From the cell containing the given text, extract its center point as (X, Y) coordinate. 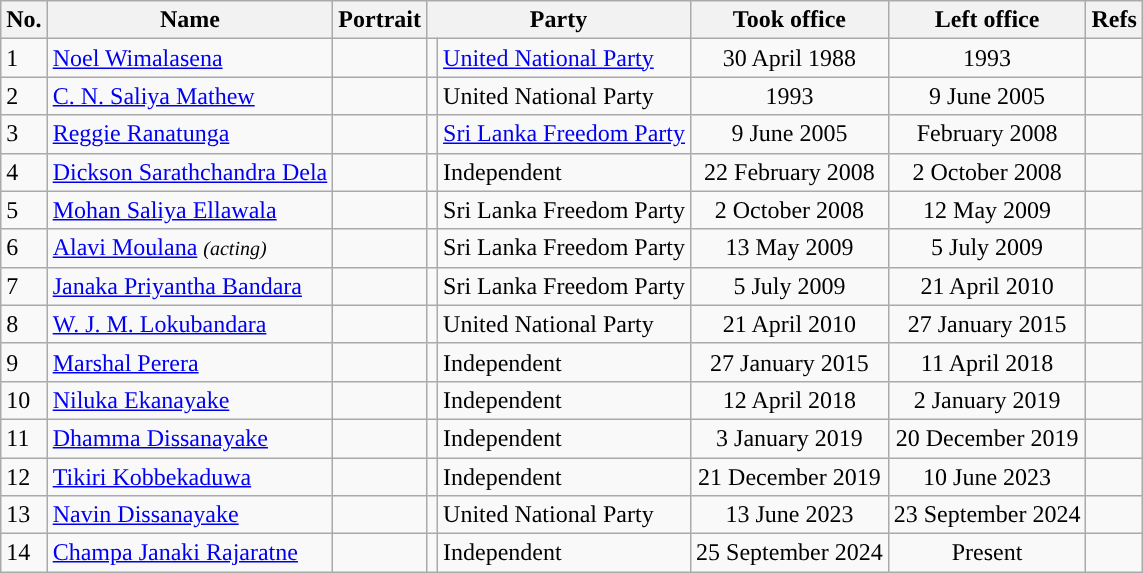
C. N. Saliya Mathew (190, 96)
Portrait (380, 20)
Navin Dissanayake (190, 515)
3 (24, 134)
Noel Wimalasena (190, 58)
30 April 1988 (790, 58)
12 April 2018 (790, 400)
Tikiri Kobbekaduwa (190, 477)
Champa Janaki Rajaratne (190, 553)
No. (24, 20)
13 (24, 515)
Dickson Sarathchandra Dela (190, 172)
14 (24, 553)
2 January 2019 (987, 400)
4 (24, 172)
13 May 2009 (790, 248)
20 December 2019 (987, 438)
11 April 2018 (987, 362)
8 (24, 324)
Refs (1114, 20)
10 June 2023 (987, 477)
1 (24, 58)
13 June 2023 (790, 515)
23 September 2024 (987, 515)
2 (24, 96)
Left office (987, 20)
10 (24, 400)
Janaka Priyantha Bandara (190, 286)
25 September 2024 (790, 553)
3 January 2019 (790, 438)
12 May 2009 (987, 210)
Niluka Ekanayake (190, 400)
7 (24, 286)
Mohan Saliya Ellawala (190, 210)
W. J. M. Lokubandara (190, 324)
February 2008 (987, 134)
Name (190, 20)
Marshal Perera (190, 362)
Dhamma Dissanayake (190, 438)
11 (24, 438)
22 February 2008 (790, 172)
21 December 2019 (790, 477)
9 (24, 362)
Took office (790, 20)
Alavi Moulana (acting) (190, 248)
Reggie Ranatunga (190, 134)
Party (558, 20)
Present (987, 553)
5 (24, 210)
6 (24, 248)
12 (24, 477)
